From the cell containing the given text, extract its center point as [x, y] coordinate. 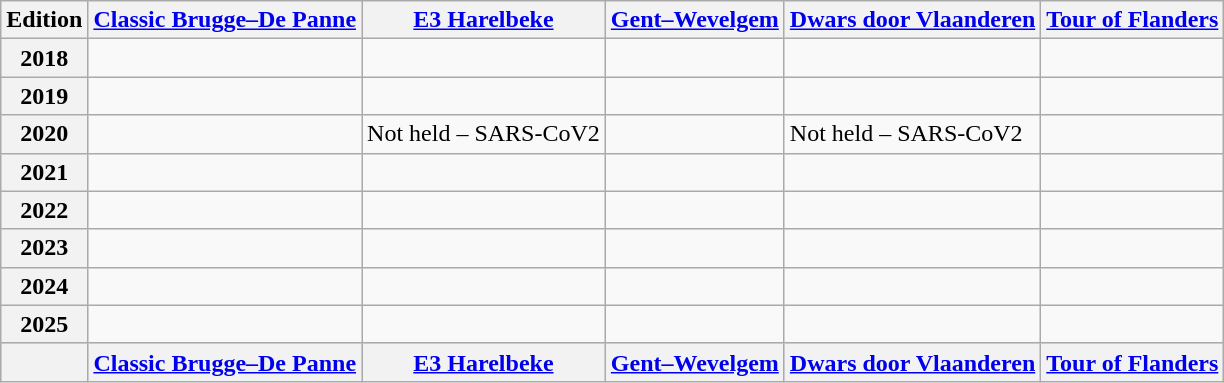
2025 [44, 324]
2020 [44, 134]
Edition [44, 20]
2022 [44, 210]
2023 [44, 248]
2019 [44, 96]
2018 [44, 58]
2021 [44, 172]
2024 [44, 286]
